Determine the [X, Y] coordinate at the center of the cell enclosing the given text.  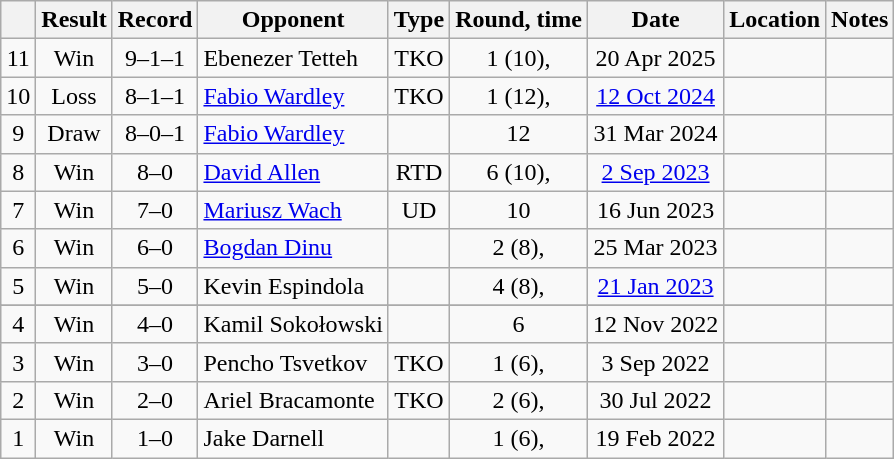
6–0 [155, 248]
8 [18, 172]
1 (10), [519, 58]
RTD [418, 172]
1 (12), [519, 96]
Ebenezer Tetteh [293, 58]
9–1–1 [155, 58]
1 [18, 438]
20 Apr 2025 [655, 58]
4–0 [155, 324]
Draw [74, 134]
31 Mar 2024 [655, 134]
Location [775, 20]
9 [18, 134]
12 [519, 134]
Round, time [519, 20]
Mariusz Wach [293, 210]
4 (8), [519, 286]
8–1–1 [155, 96]
2 [18, 400]
25 Mar 2023 [655, 248]
30 Jul 2022 [655, 400]
5–0 [155, 286]
8–0 [155, 172]
Record [155, 20]
Kamil Sokołowski [293, 324]
1–0 [155, 438]
Bogdan Dinu [293, 248]
12 Nov 2022 [655, 324]
7–0 [155, 210]
3 [18, 362]
Result [74, 20]
19 Feb 2022 [655, 438]
3 Sep 2022 [655, 362]
6 (10), [519, 172]
16 Jun 2023 [655, 210]
Ariel Bracamonte [293, 400]
Type [418, 20]
21 Jan 2023 [655, 286]
5 [18, 286]
2 Sep 2023 [655, 172]
UD [418, 210]
7 [18, 210]
2–0 [155, 400]
11 [18, 58]
Notes [860, 20]
Opponent [293, 20]
Jake Darnell [293, 438]
David Allen [293, 172]
12 Oct 2024 [655, 96]
2 (8), [519, 248]
Kevin Espindola [293, 286]
Loss [74, 96]
4 [18, 324]
3–0 [155, 362]
2 (6), [519, 400]
Date [655, 20]
Pencho Tsvetkov [293, 362]
8–0–1 [155, 134]
